From the cell containing the given text, extract its center point as [x, y] coordinate. 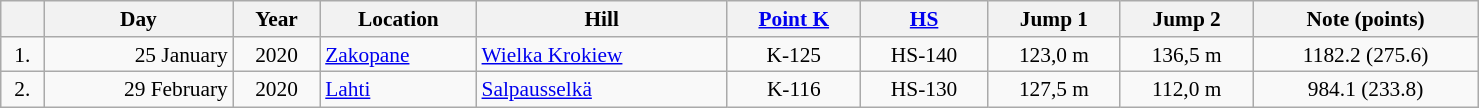
Jump 1 [1054, 19]
HS-130 [924, 90]
25 January [138, 55]
Location [398, 19]
Zakopane [398, 55]
Note (points) [1366, 19]
127,5 m [1054, 90]
123,0 m [1054, 55]
Wielka Krokiew [602, 55]
984.1 (233.8) [1366, 90]
HS-140 [924, 55]
1. [22, 55]
112,0 m [1186, 90]
HS [924, 19]
Salpausselkä [602, 90]
Day [138, 19]
Point K [794, 19]
K-125 [794, 55]
136,5 m [1186, 55]
1182.2 (275.6) [1366, 55]
29 February [138, 90]
K-116 [794, 90]
Lahti [398, 90]
Year [276, 19]
Jump 2 [1186, 19]
2. [22, 90]
Hill [602, 19]
